Return (X, Y) of the center of cell containing provided text 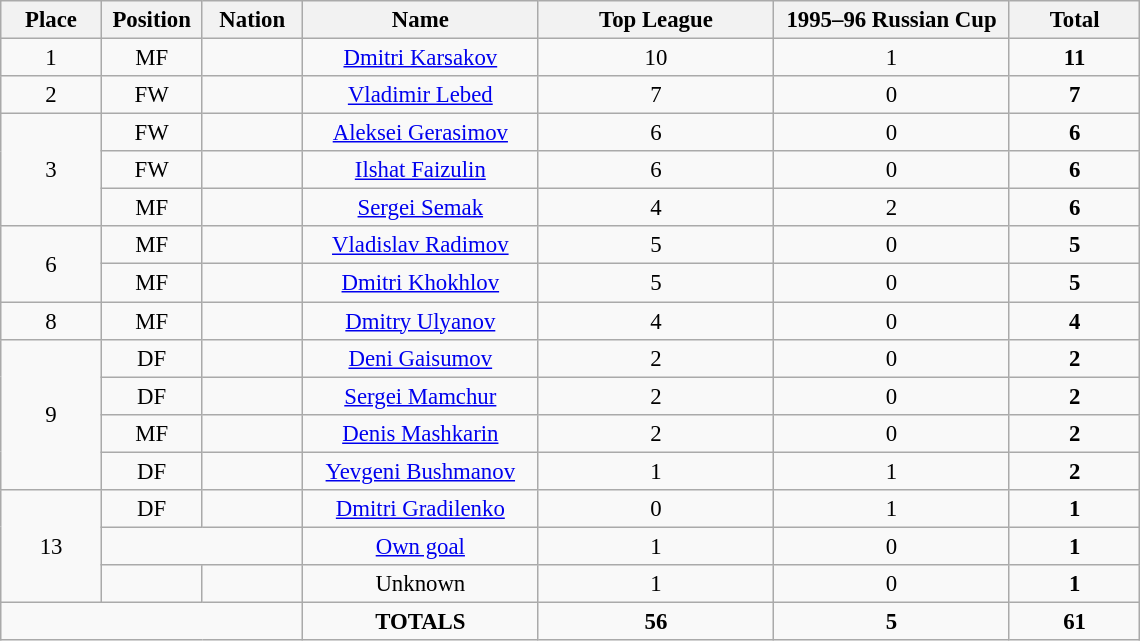
Total (1074, 20)
1995–96 Russian Cup (892, 20)
Vladislav Radimov (421, 245)
Ilshat Faizulin (421, 170)
Top League (656, 20)
11 (1074, 58)
56 (656, 621)
8 (52, 321)
Vladimir Lebed (421, 95)
Aleksei Gerasimov (421, 133)
Dmitri Khokhlov (421, 283)
Nation (252, 20)
Yevgeni Bushmanov (421, 471)
Dmitry Ulyanov (421, 321)
Dmitri Gradilenko (421, 509)
Name (421, 20)
3 (52, 170)
Denis Mashkarin (421, 433)
Sergei Mamchur (421, 396)
10 (656, 58)
Place (52, 20)
Unknown (421, 584)
13 (52, 546)
Own goal (421, 546)
Dmitri Karsakov (421, 58)
61 (1074, 621)
TOTALS (421, 621)
Deni Gaisumov (421, 358)
Position (152, 20)
Sergei Semak (421, 208)
9 (52, 414)
